For the text-containing cell, return its midpoint in (x, y) coordinate format. 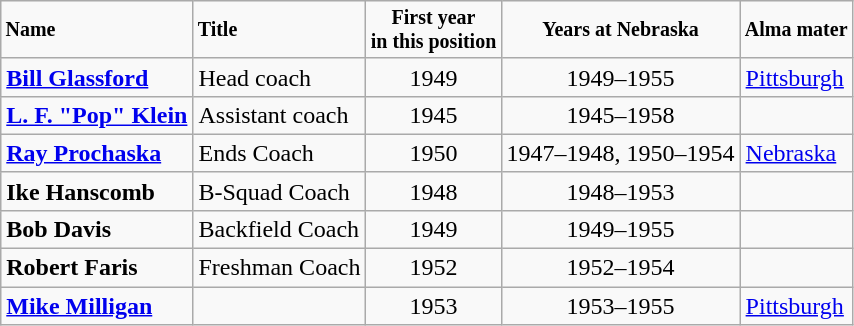
First yearin this position (434, 30)
1953 (434, 306)
Mike Milligan (97, 306)
Name (97, 30)
Ray Prochaska (97, 153)
1948 (434, 191)
Nebraska (796, 153)
1952–1954 (620, 268)
Assistant coach (280, 115)
1947–1948, 1950–1954 (620, 153)
Head coach (280, 77)
1950 (434, 153)
Robert Faris (97, 268)
Bob Davis (97, 229)
Title (280, 30)
1953–1955 (620, 306)
L. F. "Pop" Klein (97, 115)
Ends Coach (280, 153)
1948–1953 (620, 191)
Bill Glassford (97, 77)
1945 (434, 115)
Alma mater (796, 30)
1952 (434, 268)
Backfield Coach (280, 229)
Ike Hanscomb (97, 191)
1945–1958 (620, 115)
Years at Nebraska (620, 30)
Freshman Coach (280, 268)
B-Squad Coach (280, 191)
